Identify which cell holds the provided text, then report its [x, y] central coordinate. 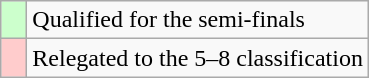
Qualified for the semi-finals [198, 20]
Relegated to the 5–8 classification [198, 58]
